For the text-containing cell, return its midpoint in (X, Y) coordinate format. 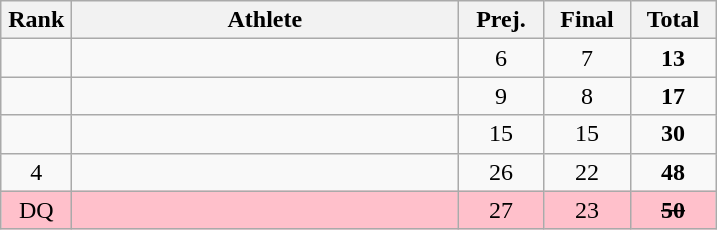
48 (673, 172)
7 (587, 58)
Prej. (501, 20)
17 (673, 96)
6 (501, 58)
26 (501, 172)
27 (501, 210)
50 (673, 210)
13 (673, 58)
4 (36, 172)
Total (673, 20)
Athlete (265, 20)
9 (501, 96)
23 (587, 210)
8 (587, 96)
30 (673, 134)
Rank (36, 20)
DQ (36, 210)
Final (587, 20)
22 (587, 172)
